Output the (x, y) coordinate of the center of the cell containing the given text.  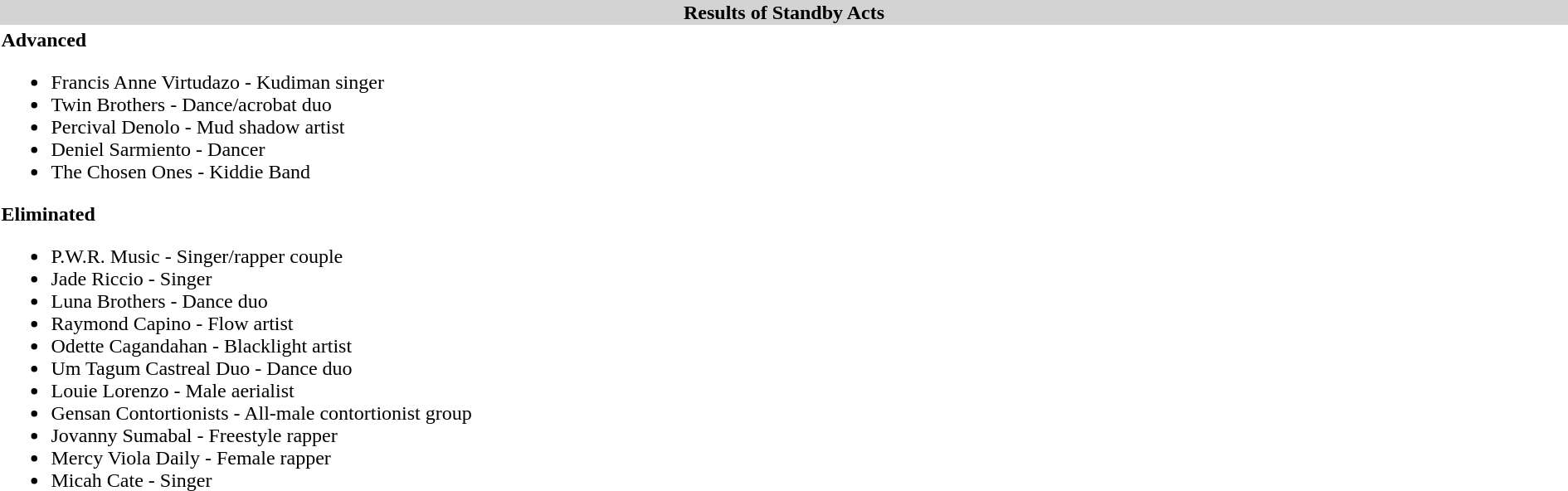
Results of Standby Acts (784, 12)
